Detect which cell encompasses the target text, then output its (X, Y) center coordinate. 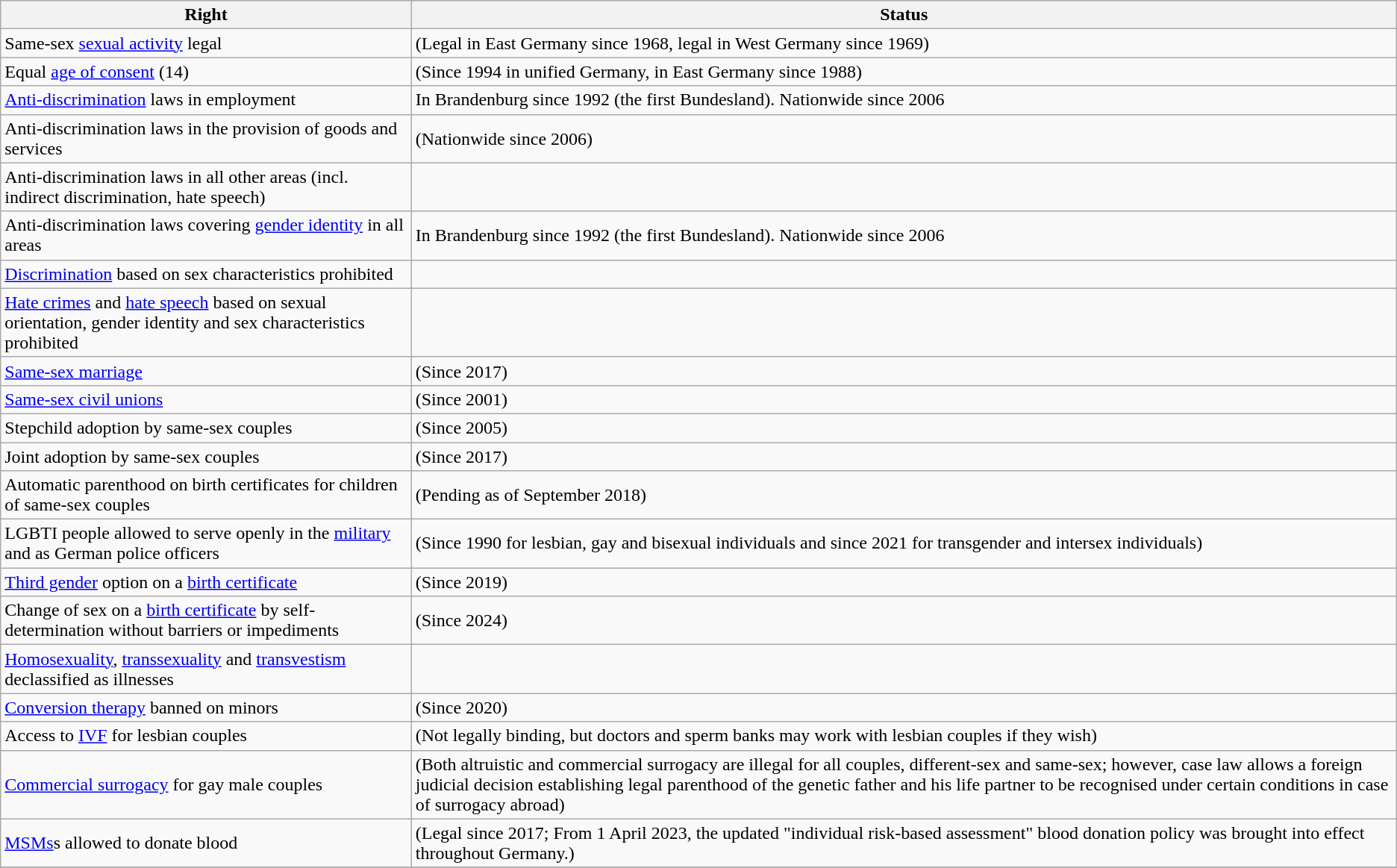
Anti-discrimination laws covering gender identity in all areas (206, 236)
(Legal in East Germany since 1968, legal in West Germany since 1969) (904, 43)
(Nationwide since 2006) (904, 139)
Same-sex marriage (206, 371)
Equal age of consent (14) (206, 72)
Right (206, 15)
LGBTI people allowed to serve openly in the military and as German police officers (206, 543)
Automatic parenthood on birth certificates for children of same-sex couples (206, 496)
Change of sex on a birth certificate by self-determination without barriers or impediments (206, 621)
(Since 2001) (904, 399)
(Since 2019) (904, 582)
(Not legally binding, but doctors and sperm banks may work with lesbian couples if they wish) (904, 736)
Conversion therapy banned on minors (206, 708)
Stepchild adoption by same-sex couples (206, 428)
(Since 2024) (904, 621)
Anti-discrimination laws in employment (206, 100)
Anti-discrimination laws in the provision of goods and services (206, 139)
Anti-discrimination laws in all other areas (incl. indirect discrimination, hate speech) (206, 187)
Same-sex sexual activity legal (206, 43)
Third gender option on a birth certificate (206, 582)
(Since 1994 in unified Germany, in East Germany since 1988) (904, 72)
Hate crimes and hate speech based on sexual orientation, gender identity and sex characteristics prohibited (206, 322)
Commercial surrogacy for gay male couples (206, 784)
(Pending as of September 2018) (904, 496)
(Since 2005) (904, 428)
Status (904, 15)
Same-sex civil unions (206, 399)
(Since 1990 for lesbian, gay and bisexual individuals and since 2021 for transgender and intersex individuals) (904, 543)
Discrimination based on sex characteristics prohibited (206, 274)
Joint adoption by same-sex couples (206, 456)
(Since 2020) (904, 708)
MSMss allowed to donate blood (206, 843)
Homosexuality, transsexuality and transvestism declassified as illnesses (206, 669)
Access to IVF for lesbian couples (206, 736)
